Locate the cell with the specified text and output its (X, Y) center coordinate. 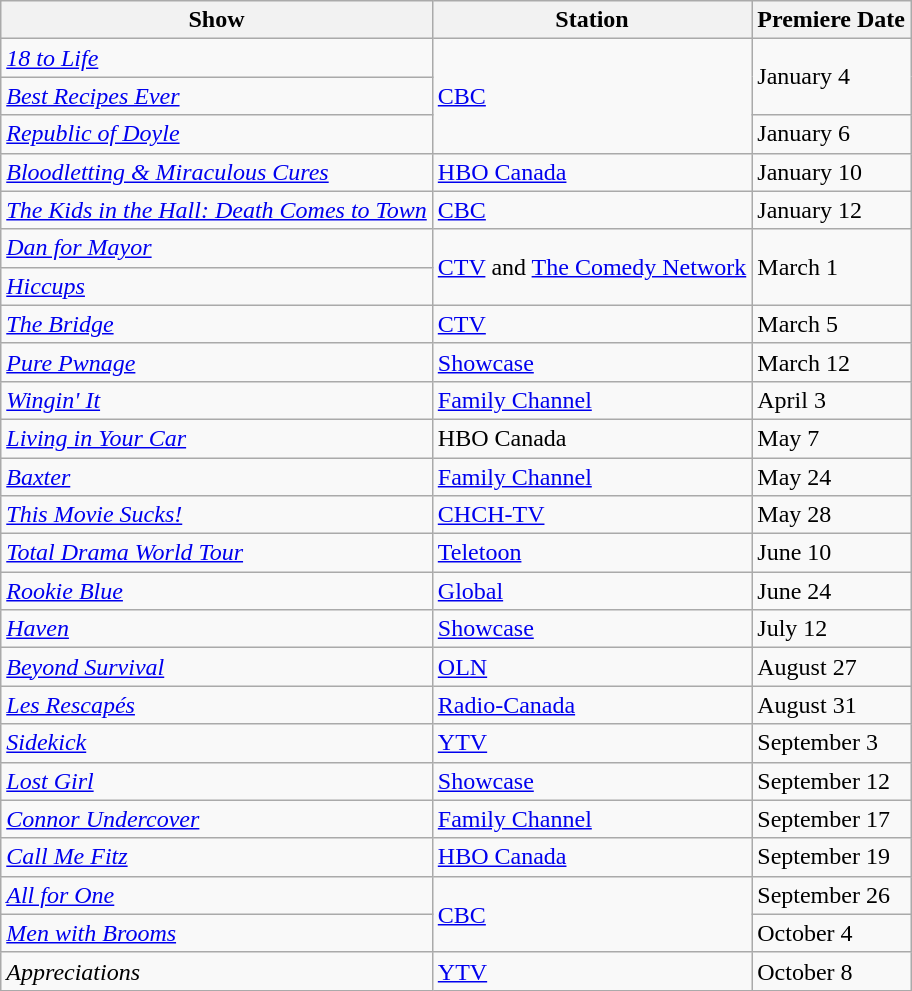
August 27 (832, 667)
Call Me Fitz (217, 857)
Sidekick (217, 743)
October 4 (832, 933)
Rookie Blue (217, 591)
Pure Pwnage (217, 362)
September 26 (832, 895)
Teletoon (592, 553)
June 10 (832, 553)
Beyond Survival (217, 667)
January 10 (832, 172)
September 17 (832, 819)
January 12 (832, 210)
Bloodletting & Miraculous Cures (217, 172)
CTV (592, 324)
Men with Brooms (217, 933)
Living in Your Car (217, 438)
September 12 (832, 781)
June 24 (832, 591)
Global (592, 591)
Hiccups (217, 286)
Total Drama World Tour (217, 553)
May 28 (832, 515)
Connor Undercover (217, 819)
OLN (592, 667)
Republic of Doyle (217, 134)
Lost Girl (217, 781)
July 12 (832, 629)
September 3 (832, 743)
The Kids in the Hall: Death Comes to Town (217, 210)
September 19 (832, 857)
This Movie Sucks! (217, 515)
Dan for Mayor (217, 248)
August 31 (832, 705)
All for One (217, 895)
January 6 (832, 134)
Haven (217, 629)
CTV and The Comedy Network (592, 267)
May 7 (832, 438)
Baxter (217, 477)
March 5 (832, 324)
March 1 (832, 267)
Les Rescapés (217, 705)
April 3 (832, 400)
Radio-Canada (592, 705)
Premiere Date (832, 20)
Station (592, 20)
Show (217, 20)
The Bridge (217, 324)
CHCH-TV (592, 515)
Appreciations (217, 971)
March 12 (832, 362)
May 24 (832, 477)
18 to Life (217, 58)
October 8 (832, 971)
January 4 (832, 77)
Best Recipes Ever (217, 96)
Wingin' It (217, 400)
